Pinpoint the cell where the given text exists, returning its [x, y] midpoint coordinate. 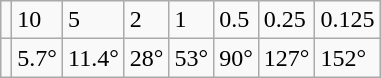
2 [146, 20]
5 [93, 20]
90° [236, 58]
0.25 [286, 20]
1 [192, 20]
5.7° [38, 58]
11.4° [93, 58]
0.5 [236, 20]
28° [146, 58]
53° [192, 58]
10 [38, 20]
127° [286, 58]
152° [348, 58]
0.125 [348, 20]
